Capture the cell that displays the provided text and extract its (x, y) central coordinate. 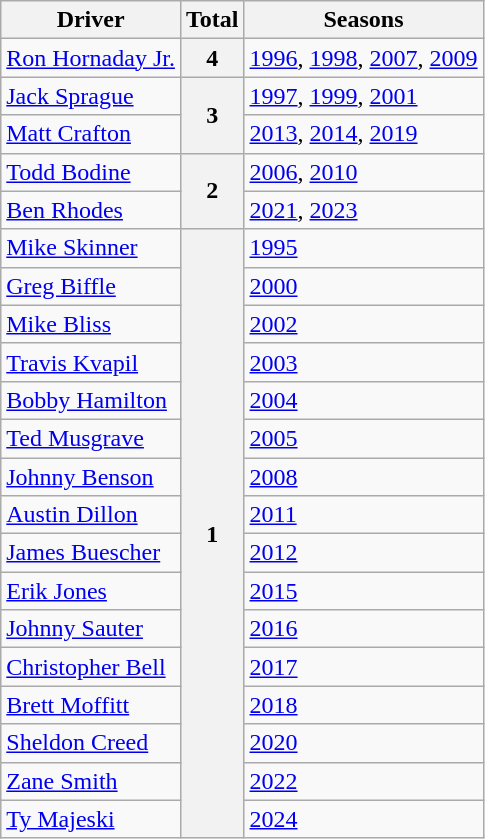
2012 (364, 553)
Driver (91, 20)
2000 (364, 286)
Erik Jones (91, 591)
Greg Biffle (91, 286)
2008 (364, 477)
2016 (364, 629)
Johnny Sauter (91, 629)
Christopher Bell (91, 667)
Seasons (364, 20)
Travis Kvapil (91, 362)
2017 (364, 667)
2003 (364, 362)
2015 (364, 591)
1997, 1999, 2001 (364, 96)
Brett Moffitt (91, 705)
Johnny Benson (91, 477)
Matt Crafton (91, 134)
Mike Skinner (91, 248)
2011 (364, 515)
1996, 1998, 2007, 2009 (364, 58)
2004 (364, 400)
Bobby Hamilton (91, 400)
2022 (364, 781)
2021, 2023 (364, 210)
Ted Musgrave (91, 438)
Zane Smith (91, 781)
2002 (364, 324)
Sheldon Creed (91, 743)
2006, 2010 (364, 172)
1995 (364, 248)
Austin Dillon (91, 515)
2018 (364, 705)
Ty Majeski (91, 819)
2024 (364, 819)
Ben Rhodes (91, 210)
Todd Bodine (91, 172)
Ron Hornaday Jr. (91, 58)
2020 (364, 743)
2005 (364, 438)
3 (212, 115)
Jack Sprague (91, 96)
2013, 2014, 2019 (364, 134)
James Buescher (91, 553)
2 (212, 191)
Mike Bliss (91, 324)
Total (212, 20)
1 (212, 534)
4 (212, 58)
